Scan for the cell matching the given text and deliver its [x, y] coordinate at center. 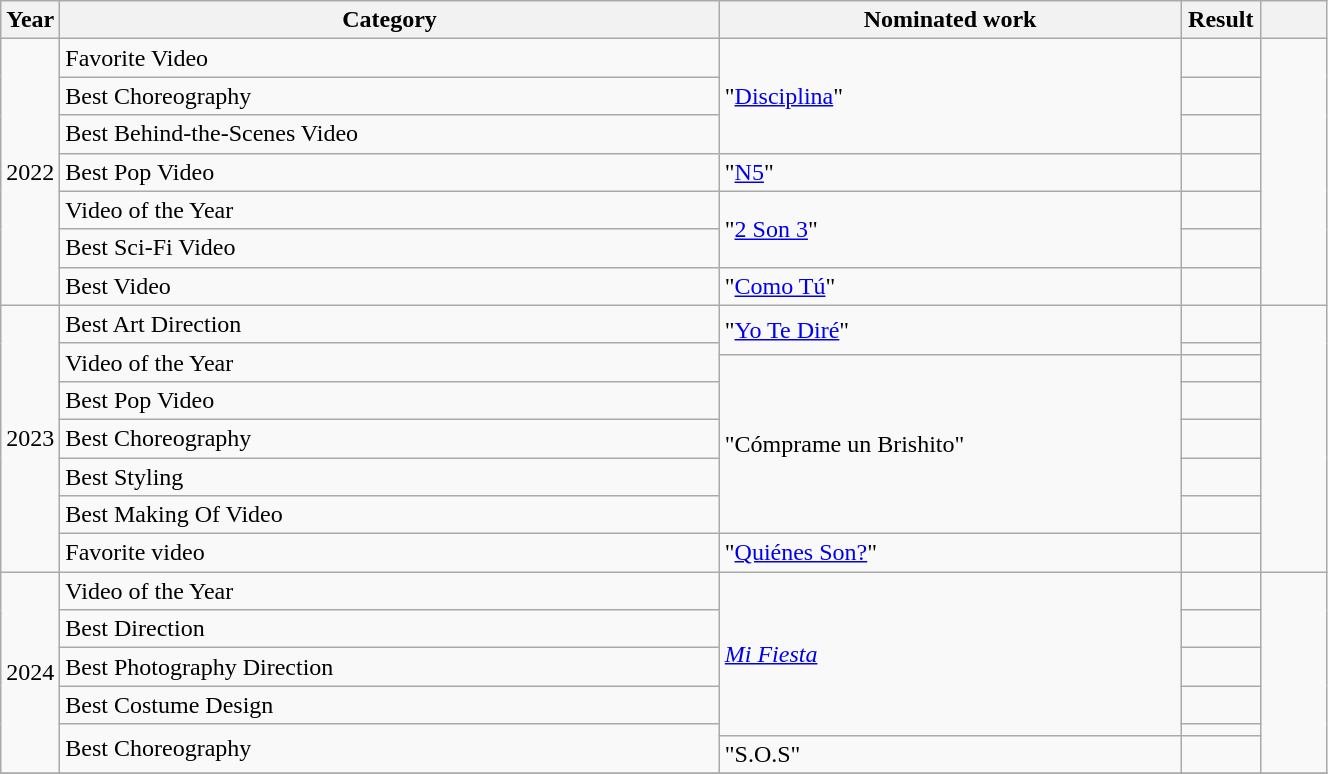
Best Direction [390, 629]
"N5" [950, 172]
"Quiénes Son?" [950, 553]
"S.O.S" [950, 754]
Mi Fiesta [950, 654]
"Como Tú" [950, 286]
Best Behind-the-Scenes Video [390, 134]
Favorite video [390, 553]
"Yo Te Diré" [950, 330]
2024 [30, 672]
Best Video [390, 286]
Best Photography Direction [390, 667]
"2 Son 3" [950, 229]
Favorite Video [390, 58]
Best Art Direction [390, 324]
Best Sci-Fi Video [390, 248]
Nominated work [950, 20]
2023 [30, 438]
Year [30, 20]
Category [390, 20]
Best Styling [390, 477]
"Cómprame un Brishito" [950, 444]
"Disciplina" [950, 96]
2022 [30, 172]
Best Costume Design [390, 705]
Best Making Of Video [390, 515]
Result [1221, 20]
